Identify which cell holds the provided text, then report its (X, Y) central coordinate. 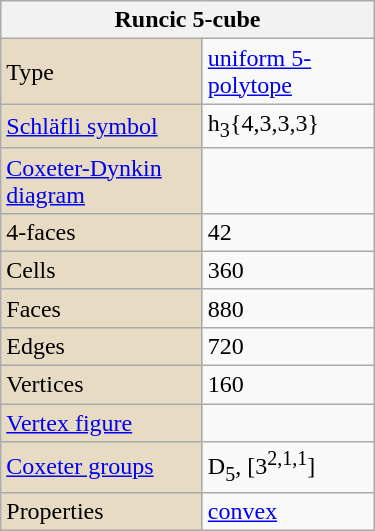
Type (102, 72)
Runcic 5-cube (188, 20)
Schläfli symbol (102, 126)
Coxeter groups (102, 468)
360 (288, 270)
uniform 5-polytope (288, 72)
Faces (102, 308)
Coxeter-Dynkin diagram (102, 180)
h3{4,3,3,3} (288, 126)
Cells (102, 270)
Properties (102, 511)
720 (288, 346)
42 (288, 232)
Vertex figure (102, 423)
160 (288, 385)
convex (288, 511)
880 (288, 308)
D5, [32,1,1] (288, 468)
Vertices (102, 385)
4-faces (102, 232)
Edges (102, 346)
